Locate the cell with the specified text and output its [x, y] center coordinate. 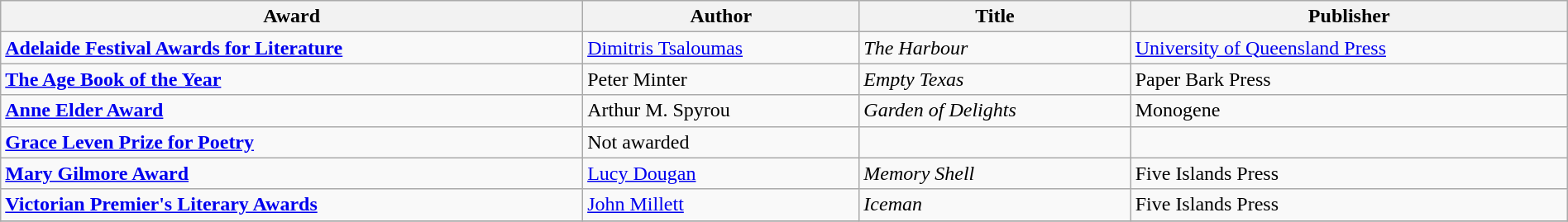
Monogene [1349, 111]
Peter Minter [721, 79]
University of Queensland Press [1349, 48]
Lucy Dougan [721, 173]
Iceman [995, 205]
Garden of Delights [995, 111]
Anne Elder Award [292, 111]
Dimitris Tsaloumas [721, 48]
Empty Texas [995, 79]
The Age Book of the Year [292, 79]
Grace Leven Prize for Poetry [292, 142]
Award [292, 17]
Arthur M. Spyrou [721, 111]
Mary Gilmore Award [292, 173]
Author [721, 17]
Paper Bark Press [1349, 79]
Memory Shell [995, 173]
Title [995, 17]
Victorian Premier's Literary Awards [292, 205]
John Millett [721, 205]
Adelaide Festival Awards for Literature [292, 48]
Publisher [1349, 17]
The Harbour [995, 48]
Not awarded [721, 142]
